Return [X, Y] of the center of cell containing provided text 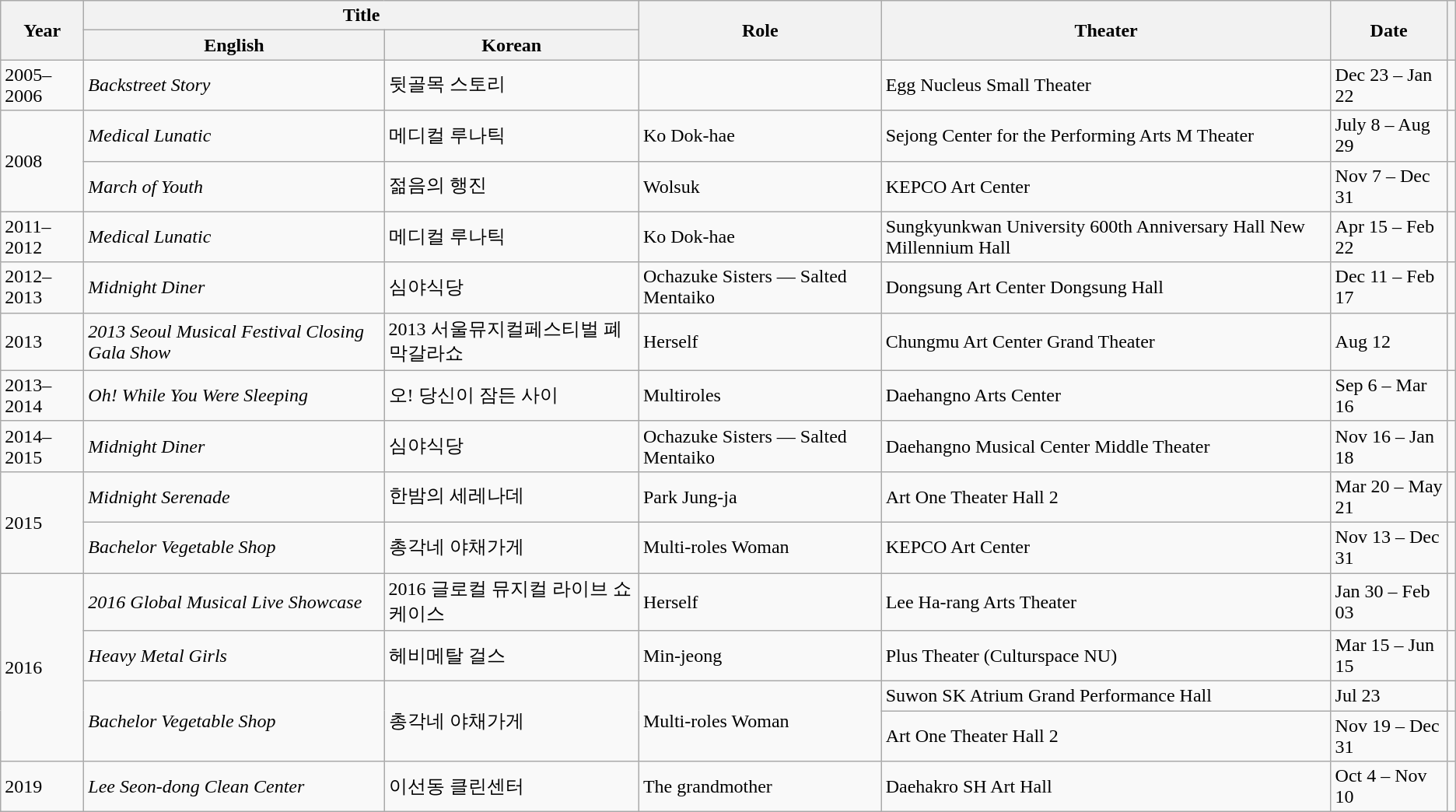
Dec 23 – Jan 22 [1389, 86]
Daehangno Musical Center Middle Theater [1106, 446]
Suwon SK Atrium Grand Performance Hall [1106, 696]
2016 [42, 667]
헤비메탈 걸스 [512, 656]
2012–2013 [42, 288]
Nov 19 – Dec 31 [1389, 736]
Year [42, 30]
Daehangno Arts Center [1106, 395]
2013–2014 [42, 395]
Chungmu Art Center Grand Theater [1106, 341]
오! 당신이 잠든 사이 [512, 395]
한밤의 세레나데 [512, 496]
Daehakro SH Art Hall [1106, 787]
Park Jung-ja [760, 496]
Egg Nucleus Small Theater [1106, 86]
Theater [1106, 30]
Apr 15 – Feb 22 [1389, 236]
March of Youth [234, 187]
Dongsung Art Center Dongsung Hall [1106, 288]
Heavy Metal Girls [234, 656]
Title [362, 16]
Korean [512, 45]
Date [1389, 30]
English [234, 45]
Sep 6 – Mar 16 [1389, 395]
Backstreet Story [234, 86]
Lee Seon-dong Clean Center [234, 787]
2016 글로컬 뮤지컬 라이브 쇼케이스 [512, 601]
Sungkyunkwan University 600th Anniversary Hall New Millennium Hall [1106, 236]
The grandmother [760, 787]
2015 [42, 522]
Dec 11 – Feb 17 [1389, 288]
Lee Ha-rang Arts Theater [1106, 601]
2013 Seoul Musical Festival Closing Gala Show [234, 341]
Mar 20 – May 21 [1389, 496]
Oh! While You Were Sleeping [234, 395]
Sejong Center for the Performing Arts M Theater [1106, 135]
2013 [42, 341]
뒷골목 스토리 [512, 86]
젊음의 행진 [512, 187]
Role [760, 30]
July 8 – Aug 29 [1389, 135]
Mar 15 – Jun 15 [1389, 656]
Multiroles [760, 395]
2016 Global Musical Live Showcase [234, 601]
2019 [42, 787]
Nov 13 – Dec 31 [1389, 548]
이선동 클린센터 [512, 787]
Nov 16 – Jan 18 [1389, 446]
Aug 12 [1389, 341]
Wolsuk [760, 187]
Min-jeong [760, 656]
Midnight Serenade [234, 496]
Jul 23 [1389, 696]
Jan 30 – Feb 03 [1389, 601]
2005–2006 [42, 86]
2013 서울뮤지컬페스티벌 폐막갈라쇼 [512, 341]
Nov 7 – Dec 31 [1389, 187]
2008 [42, 161]
Plus Theater (Culturspace NU) [1106, 656]
2014–2015 [42, 446]
2011–2012 [42, 236]
Oct 4 – Nov 10 [1389, 787]
